Search for the cell housing the specified text and yield its (X, Y) center coordinate. 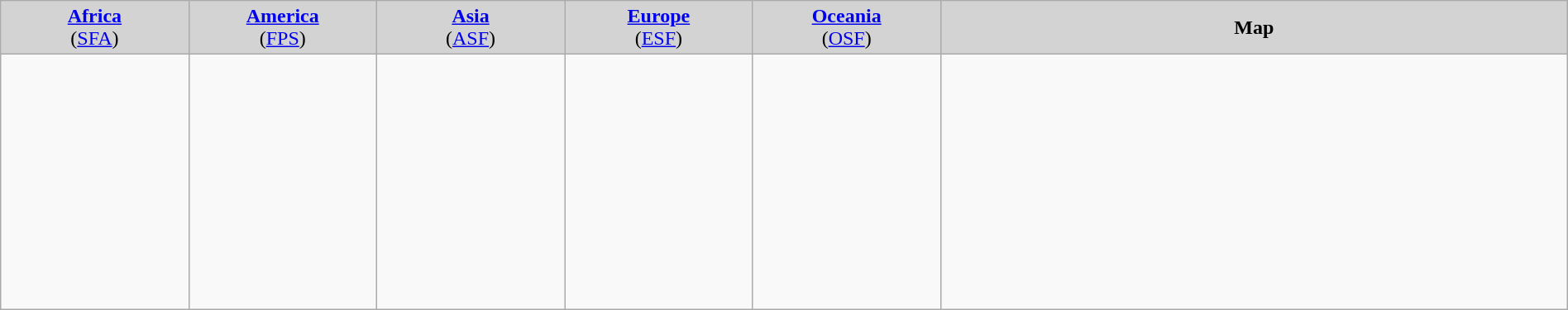
Africa(SFA) (94, 28)
Asia(ASF) (470, 28)
Europe(ESF) (658, 28)
Oceania(OSF) (847, 28)
Map (1254, 28)
America(FPS) (283, 28)
